From the cell containing the given text, extract its center point as (x, y) coordinate. 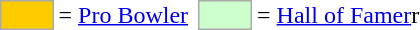
= Pro Bowler (124, 15)
